Identify which cell holds the provided text, then report its (X, Y) central coordinate. 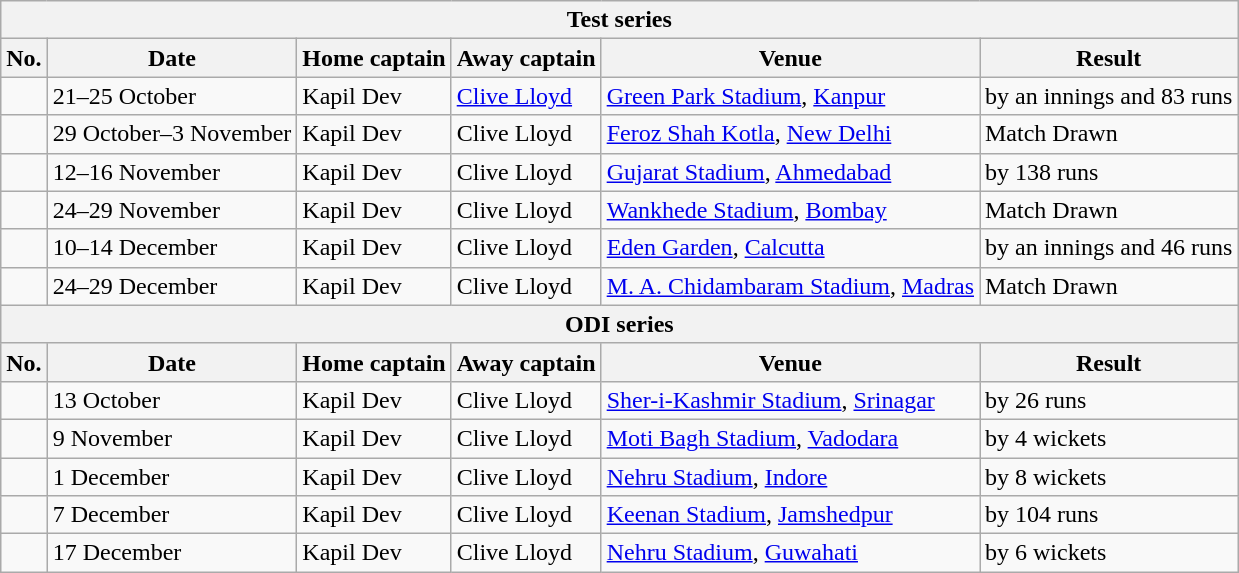
17 December (172, 553)
Nehru Stadium, Indore (790, 477)
by 104 runs (1109, 515)
13 October (172, 400)
Test series (620, 20)
Green Park Stadium, Kanpur (790, 96)
9 November (172, 438)
Moti Bagh Stadium, Vadodara (790, 438)
by 8 wickets (1109, 477)
Nehru Stadium, Guwahati (790, 553)
24–29 December (172, 286)
Gujarat Stadium, Ahmedabad (790, 172)
by 26 runs (1109, 400)
by 6 wickets (1109, 553)
by 4 wickets (1109, 438)
Sher-i-Kashmir Stadium, Srinagar (790, 400)
12–16 November (172, 172)
ODI series (620, 324)
M. A. Chidambaram Stadium, Madras (790, 286)
by an innings and 46 runs (1109, 248)
by 138 runs (1109, 172)
21–25 October (172, 96)
7 December (172, 515)
10–14 December (172, 248)
Feroz Shah Kotla, New Delhi (790, 134)
Wankhede Stadium, Bombay (790, 210)
by an innings and 83 runs (1109, 96)
1 December (172, 477)
24–29 November (172, 210)
29 October–3 November (172, 134)
Eden Garden, Calcutta (790, 248)
Keenan Stadium, Jamshedpur (790, 515)
